Scan for the cell matching the given text and deliver its (X, Y) coordinate at center. 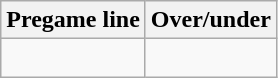
Over/under (210, 20)
Pregame line (74, 20)
